Extract the (x, y) coordinate from the center of the cell holding the provided text.  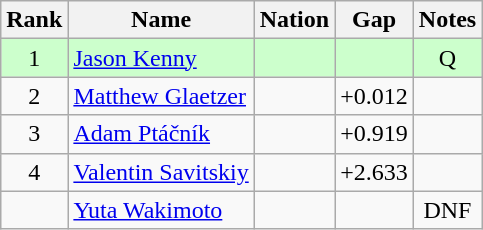
1 (34, 58)
Rank (34, 20)
Nation (294, 20)
4 (34, 172)
DNF (447, 210)
Gap (374, 20)
Adam Ptáčník (161, 134)
Name (161, 20)
3 (34, 134)
Notes (447, 20)
Q (447, 58)
Yuta Wakimoto (161, 210)
Matthew Glaetzer (161, 96)
+2.633 (374, 172)
2 (34, 96)
+0.919 (374, 134)
+0.012 (374, 96)
Valentin Savitskiy (161, 172)
Jason Kenny (161, 58)
